Find where the given text appears and provide that cell's center as [X, Y] coordinate. 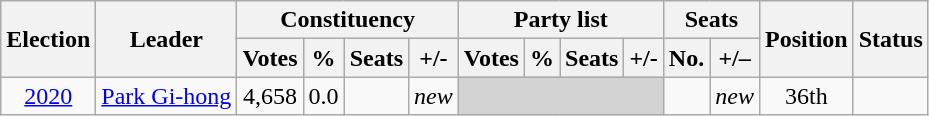
36th [806, 96]
Position [806, 39]
Party list [560, 20]
0.0 [324, 96]
Election [48, 39]
4,658 [270, 96]
Constituency [348, 20]
Park Gi-hong [166, 96]
Status [890, 39]
No. [686, 58]
Leader [166, 39]
+/– [735, 58]
2020 [48, 96]
